Capture the cell that displays the provided text and extract its [x, y] central coordinate. 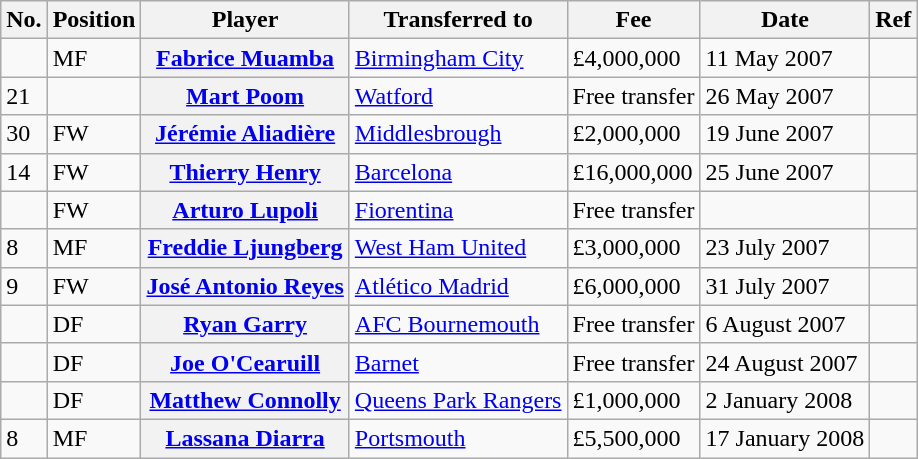
Player [245, 20]
23 July 2007 [785, 248]
£4,000,000 [634, 58]
Portsmouth [458, 438]
Date [785, 20]
Fiorentina [458, 210]
Fabrice Muamba [245, 58]
Barnet [458, 362]
Atlético Madrid [458, 286]
Middlesbrough [458, 134]
Joe O'Cearuill [245, 362]
9 [24, 286]
£5,500,000 [634, 438]
24 August 2007 [785, 362]
Freddie Ljungberg [245, 248]
11 May 2007 [785, 58]
Position [94, 20]
2 January 2008 [785, 400]
Mart Poom [245, 96]
Thierry Henry [245, 172]
Lassana Diarra [245, 438]
No. [24, 20]
Ref [894, 20]
21 [24, 96]
Jérémie Aliadière [245, 134]
Transferred to [458, 20]
6 August 2007 [785, 324]
25 June 2007 [785, 172]
£1,000,000 [634, 400]
19 June 2007 [785, 134]
31 July 2007 [785, 286]
Fee [634, 20]
AFC Bournemouth [458, 324]
17 January 2008 [785, 438]
Queens Park Rangers [458, 400]
26 May 2007 [785, 96]
30 [24, 134]
£3,000,000 [634, 248]
14 [24, 172]
José Antonio Reyes [245, 286]
£2,000,000 [634, 134]
Watford [458, 96]
Birmingham City [458, 58]
Arturo Lupoli [245, 210]
£6,000,000 [634, 286]
Ryan Garry [245, 324]
Barcelona [458, 172]
£16,000,000 [634, 172]
West Ham United [458, 248]
Matthew Connolly [245, 400]
